Scan for the cell matching the given text and deliver its [x, y] coordinate at center. 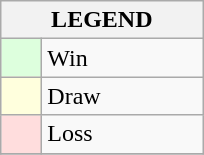
Win [122, 58]
Draw [122, 96]
LEGEND [102, 20]
Loss [122, 134]
